Detect which cell encompasses the target text, then output its [x, y] center coordinate. 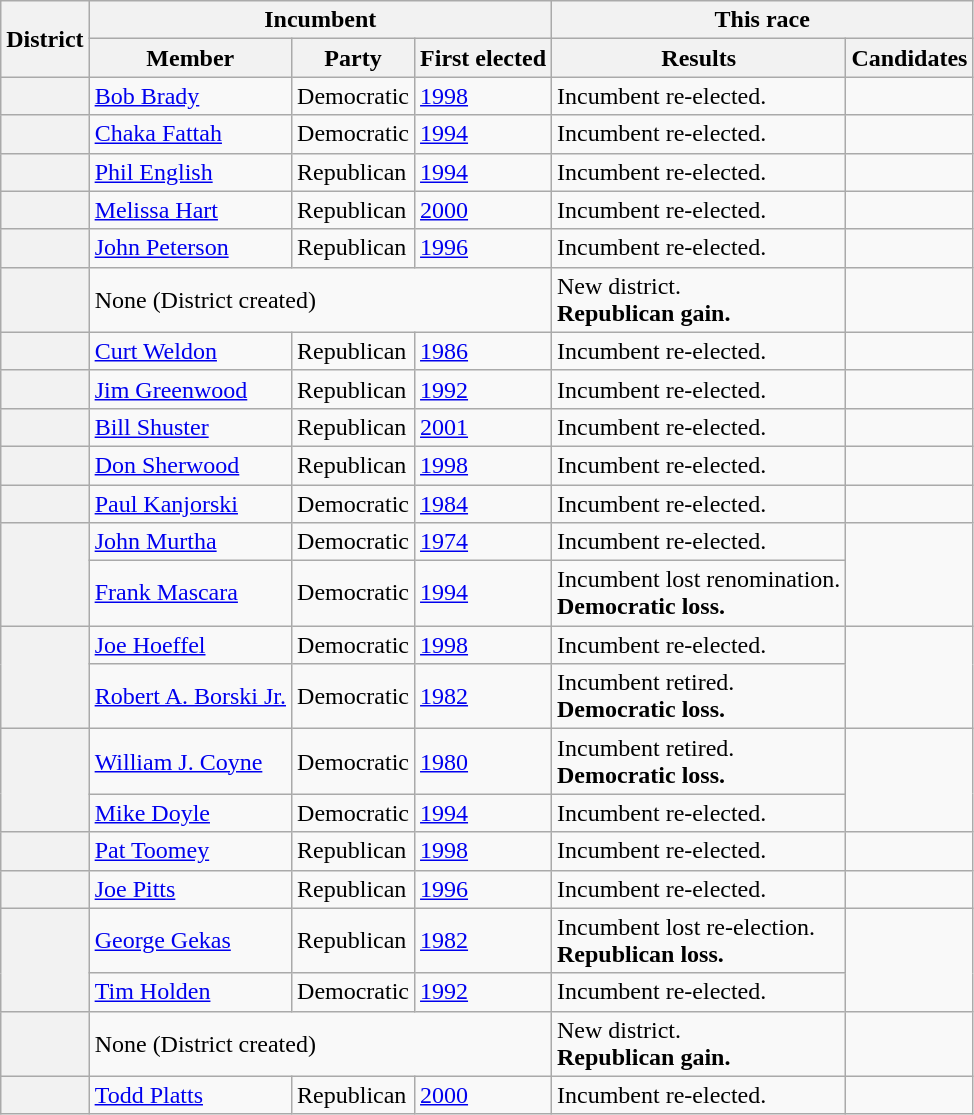
Todd Platts [190, 1095]
Bob Brady [190, 96]
1986 [484, 351]
Joe Pitts [190, 889]
Party [354, 58]
William J. Coyne [190, 762]
Robert A. Borski Jr. [190, 696]
Phil English [190, 172]
John Peterson [190, 248]
Bill Shuster [190, 427]
Frank Mascara [190, 594]
This race [762, 20]
Results [699, 58]
First elected [484, 58]
Candidates [910, 58]
Incumbent lost renomination.Democratic loss. [699, 594]
Melissa Hart [190, 210]
Chaka Fattah [190, 134]
Paul Kanjorski [190, 503]
Joe Hoeffel [190, 645]
Don Sherwood [190, 465]
Member [190, 58]
John Murtha [190, 542]
District [45, 39]
George Gekas [190, 940]
Incumbent [320, 20]
2001 [484, 427]
1974 [484, 542]
1984 [484, 503]
Jim Greenwood [190, 389]
Curt Weldon [190, 351]
Mike Doyle [190, 813]
Incumbent lost re-election.Republican loss. [699, 940]
1980 [484, 762]
Tim Holden [190, 992]
Pat Toomey [190, 851]
